Output the (X, Y) coordinate of the center of the cell containing the given text.  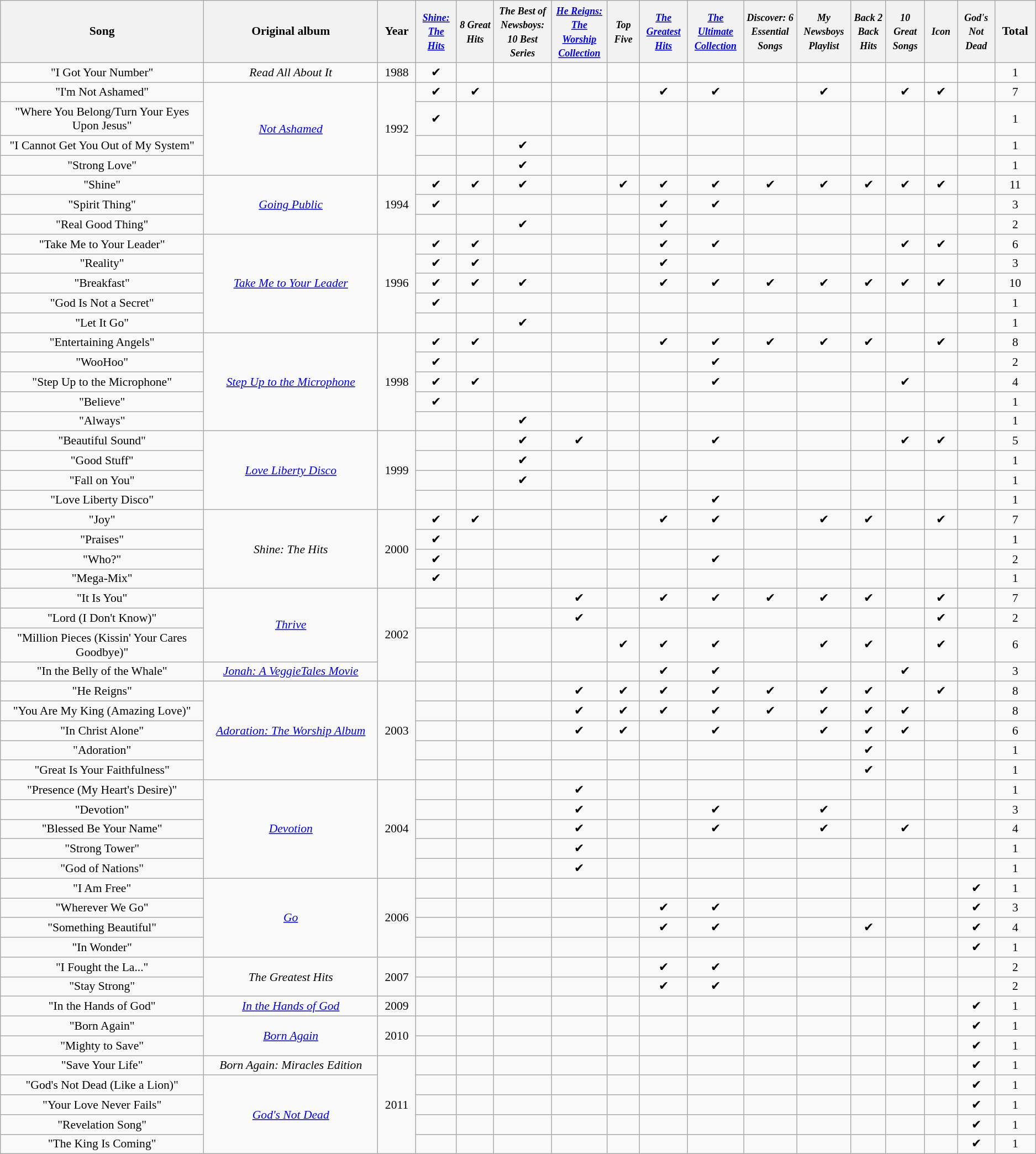
"Million Pieces (Kissin' Your Cares Goodbye)" (102, 644)
Song (102, 32)
"Fall on You" (102, 480)
"The King Is Coming" (102, 1144)
"Beautiful Sound" (102, 441)
1999 (397, 470)
"I Fought the La..." (102, 967)
2010 (397, 1036)
"I'm Not Ashamed" (102, 92)
"Mega-Mix" (102, 579)
"Wherever We Go" (102, 908)
Step Up to the Microphone (291, 382)
"Something Beautiful" (102, 928)
11 (1016, 185)
"Your Love Never Fails" (102, 1105)
"Good Stuff" (102, 461)
Adoration: The Worship Album (291, 731)
Not Ashamed (291, 129)
Read All About It (291, 72)
Take Me to Your Leader (291, 284)
Going Public (291, 204)
"Breakfast" (102, 284)
"Revelation Song" (102, 1125)
"Who?" (102, 559)
"Strong Love" (102, 165)
Born Again (291, 1036)
"Joy" (102, 520)
Devotion (291, 829)
"Believe" (102, 402)
1992 (397, 129)
2007 (397, 977)
"Always" (102, 421)
"Where You Belong/Turn Your Eyes Upon Jesus" (102, 119)
The Ultimate Collection (715, 32)
8 Great Hits (475, 32)
"He Reigns" (102, 691)
"I Got Your Number" (102, 72)
Born Again: Miracles Edition (291, 1066)
"Praises" (102, 539)
10 Great Songs (905, 32)
Love Liberty Disco (291, 470)
"Strong Tower" (102, 849)
2002 (397, 635)
"I Am Free" (102, 888)
"Blessed Be Your Name" (102, 829)
2003 (397, 731)
"Lord (I Don't Know)" (102, 618)
"Shine" (102, 185)
"God of Nations" (102, 869)
"Stay Strong" (102, 987)
"Adoration" (102, 751)
Total (1016, 32)
5 (1016, 441)
1988 (397, 72)
"God's Not Dead (Like a Lion)" (102, 1085)
Original album (291, 32)
2009 (397, 1006)
"You Are My King (Amazing Love)" (102, 711)
Discover: 6 Essential Songs (770, 32)
The Best of Newsboys: 10 Best Series (523, 32)
1994 (397, 204)
Year (397, 32)
2000 (397, 549)
"Save Your Life" (102, 1066)
Back 2 Back Hits (869, 32)
"I Cannot Get You Out of My System" (102, 146)
"Mighty to Save" (102, 1046)
Icon (940, 32)
"Born Again" (102, 1026)
"Entertaining Angels" (102, 343)
"God Is Not a Secret" (102, 303)
1998 (397, 382)
Jonah: A VeggieTales Movie (291, 672)
1996 (397, 284)
"Great Is Your Faithfulness" (102, 770)
Go (291, 917)
"WooHoo" (102, 363)
"It Is You" (102, 599)
"Love Liberty Disco" (102, 500)
2006 (397, 917)
"In Wonder" (102, 947)
"In the Belly of the Whale" (102, 672)
In the Hands of God (291, 1006)
2011 (397, 1105)
Top Five (623, 32)
2004 (397, 829)
"Real Good Thing" (102, 224)
Thrive (291, 625)
"Reality" (102, 264)
"Presence (My Heart's Desire)" (102, 790)
"In Christ Alone" (102, 731)
"Take Me to Your Leader" (102, 244)
"Let It Go" (102, 323)
"Devotion" (102, 810)
10 (1016, 284)
"In the Hands of God" (102, 1006)
"Step Up to the Microphone" (102, 382)
My Newsboys Playlist (824, 32)
He Reigns: The Worship Collection (579, 32)
"Spirit Thing" (102, 205)
